Search for the cell housing the specified text and yield its [X, Y] center coordinate. 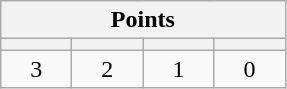
2 [108, 69]
0 [250, 69]
1 [178, 69]
Points [143, 20]
3 [36, 69]
